For the text-containing cell, return its midpoint in (x, y) coordinate format. 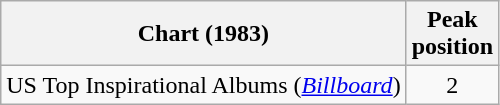
US Top Inspirational Albums (Billboard) (204, 85)
Peakposition (452, 34)
2 (452, 85)
Chart (1983) (204, 34)
